From the cell containing the given text, extract its center point as [x, y] coordinate. 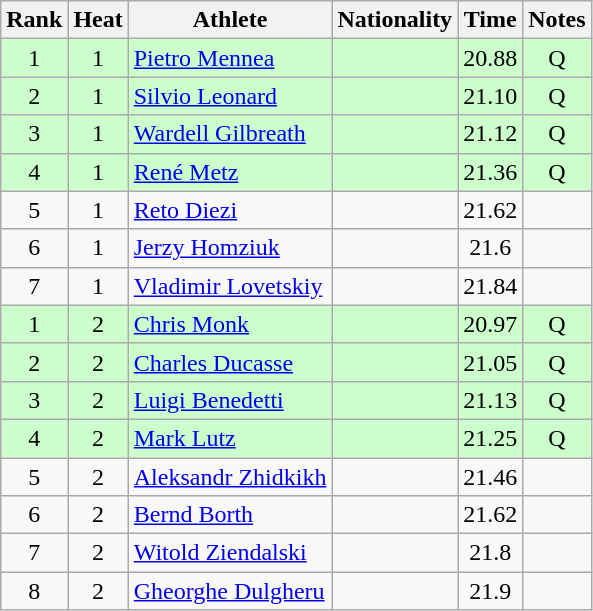
Chris Monk [230, 324]
21.9 [490, 591]
21.36 [490, 172]
20.88 [490, 58]
Notes [557, 20]
21.6 [490, 248]
Bernd Borth [230, 515]
Nationality [395, 20]
21.84 [490, 286]
21.25 [490, 438]
21.8 [490, 553]
Mark Lutz [230, 438]
Charles Ducasse [230, 362]
Rank [34, 20]
21.13 [490, 400]
Luigi Benedetti [230, 400]
Jerzy Homziuk [230, 248]
21.10 [490, 96]
Aleksandr Zhidkikh [230, 477]
20.97 [490, 324]
Time [490, 20]
Vladimir Lovetskiy [230, 286]
21.12 [490, 134]
René Metz [230, 172]
Reto Diezi [230, 210]
8 [34, 591]
Gheorghe Dulgheru [230, 591]
Witold Ziendalski [230, 553]
21.46 [490, 477]
Silvio Leonard [230, 96]
Athlete [230, 20]
Heat [98, 20]
Pietro Mennea [230, 58]
Wardell Gilbreath [230, 134]
21.05 [490, 362]
